Scan for the cell matching the given text and deliver its [x, y] coordinate at center. 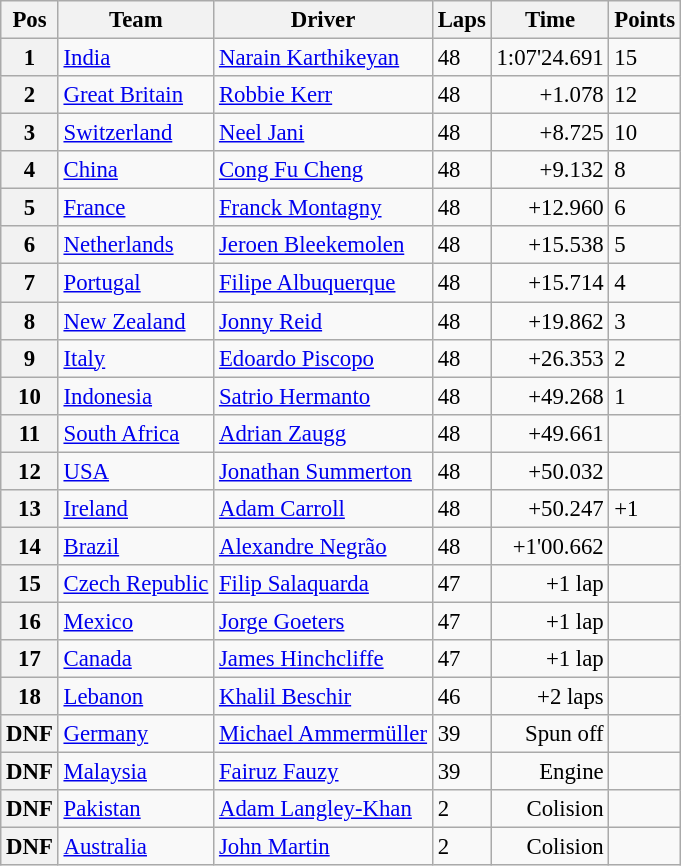
France [136, 208]
Pakistan [136, 809]
New Zealand [136, 321]
Canada [136, 659]
+19.862 [550, 321]
Michael Ammermüller [324, 734]
14 [30, 546]
Khalil Beschir [324, 697]
Franck Montagny [324, 208]
Pos [30, 20]
Edoardo Piscopo [324, 358]
Fairuz Fauzy [324, 772]
+9.132 [550, 170]
USA [136, 471]
Ireland [136, 509]
Switzerland [136, 133]
17 [30, 659]
Robbie Kerr [324, 95]
+49.661 [550, 433]
+1 [644, 509]
+15.714 [550, 283]
Engine [550, 772]
+8.725 [550, 133]
Indonesia [136, 396]
+1.078 [550, 95]
1:07'24.691 [550, 58]
Czech Republic [136, 584]
Neel Jani [324, 133]
Jeroen Bleekemolen [324, 245]
Jorge Goeters [324, 621]
China [136, 170]
Jonny Reid [324, 321]
Adrian Zaugg [324, 433]
Mexico [136, 621]
Portugal [136, 283]
16 [30, 621]
7 [30, 283]
South Africa [136, 433]
Narain Karthikeyan [324, 58]
+49.268 [550, 396]
+15.538 [550, 245]
Spun off [550, 734]
+26.353 [550, 358]
46 [462, 697]
John Martin [324, 847]
Australia [136, 847]
+12.960 [550, 208]
Alexandre Negrão [324, 546]
11 [30, 433]
18 [30, 697]
Jonathan Summerton [324, 471]
Adam Langley-Khan [324, 809]
Points [644, 20]
India [136, 58]
Italy [136, 358]
+50.032 [550, 471]
Adam Carroll [324, 509]
+50.247 [550, 509]
Team [136, 20]
13 [30, 509]
Time [550, 20]
Malaysia [136, 772]
+2 laps [550, 697]
Great Britain [136, 95]
Filipe Albuquerque [324, 283]
9 [30, 358]
Netherlands [136, 245]
Laps [462, 20]
Driver [324, 20]
Satrio Hermanto [324, 396]
Lebanon [136, 697]
+1'00.662 [550, 546]
Filip Salaquarda [324, 584]
Cong Fu Cheng [324, 170]
Germany [136, 734]
James Hinchcliffe [324, 659]
Brazil [136, 546]
